Scan for the cell matching the given text and deliver its (X, Y) coordinate at center. 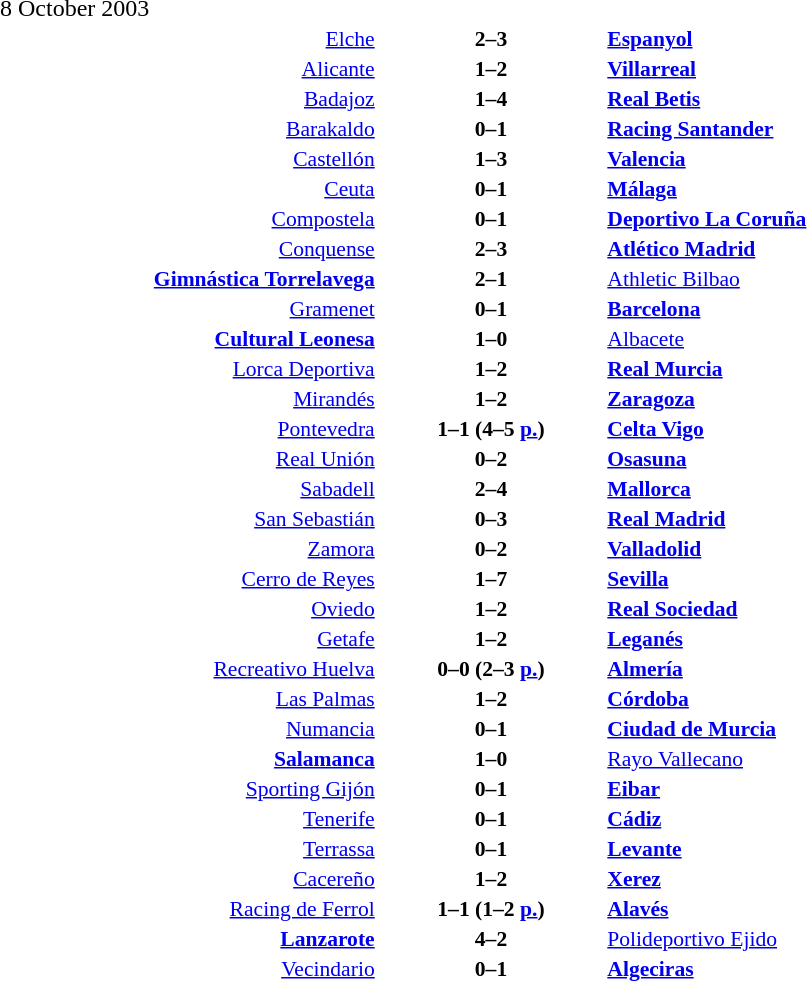
1–3 (492, 158)
1–4 (492, 98)
0–3 (492, 518)
1–1 (1–2 p.) (492, 908)
1–1 (4–5 p.) (492, 428)
4–2 (492, 938)
2–1 (492, 278)
1–7 (492, 578)
2–4 (492, 488)
0–0 (2–3 p.) (492, 668)
